Output the (x, y) coordinate of the center of the cell containing the given text.  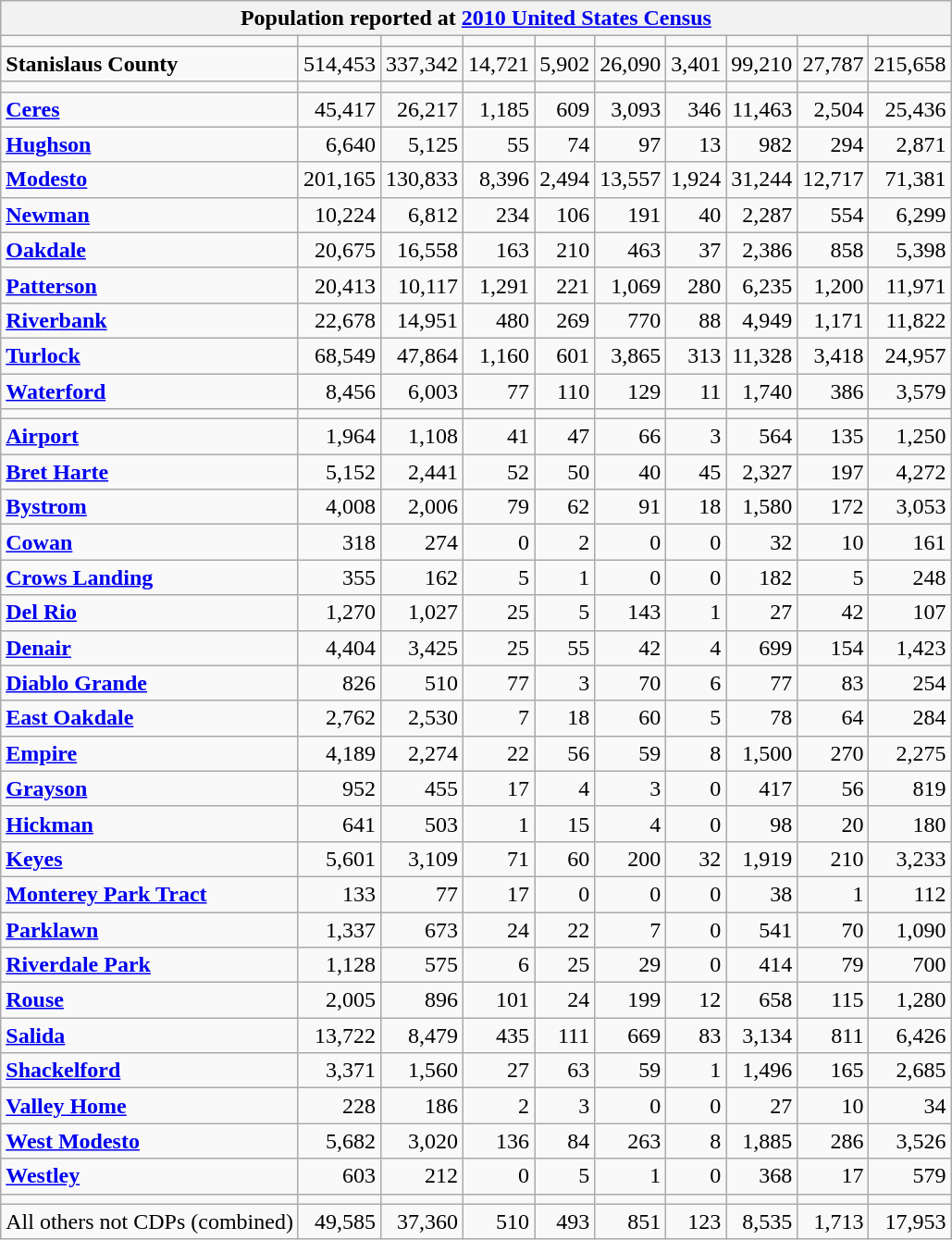
1,160 (500, 355)
199 (631, 1000)
Airport (150, 437)
463 (631, 250)
414 (762, 965)
254 (910, 683)
Population reported at 2010 United States Census (476, 19)
162 (422, 577)
609 (564, 109)
1,108 (422, 437)
952 (339, 788)
13,557 (631, 180)
982 (762, 144)
493 (564, 1221)
263 (631, 1141)
811 (833, 1035)
2,762 (339, 718)
20,413 (339, 285)
3,233 (910, 859)
286 (833, 1141)
4,272 (910, 472)
234 (500, 215)
Empire (150, 753)
6,812 (422, 215)
6,640 (339, 144)
215,658 (910, 64)
47 (564, 437)
52 (500, 472)
2,504 (833, 109)
355 (339, 577)
Bret Harte (150, 472)
4,008 (339, 507)
Hickman (150, 824)
2,441 (422, 472)
11,822 (910, 320)
1,027 (422, 613)
603 (339, 1176)
Salida (150, 1035)
4,189 (339, 753)
12,717 (833, 180)
274 (422, 542)
25,436 (910, 109)
1,924 (696, 180)
165 (833, 1071)
564 (762, 437)
3,093 (631, 109)
1,291 (500, 285)
1,580 (762, 507)
2,327 (762, 472)
Westley (150, 1176)
11,328 (762, 355)
2,005 (339, 1000)
88 (696, 320)
201,165 (339, 180)
1,200 (833, 285)
91 (631, 507)
3,020 (422, 1141)
5,152 (339, 472)
97 (631, 144)
111 (564, 1035)
Crows Landing (150, 577)
101 (500, 1000)
4,949 (762, 320)
Grayson (150, 788)
Riverdale Park (150, 965)
858 (833, 250)
182 (762, 577)
26,090 (631, 64)
2,871 (910, 144)
3,418 (833, 355)
Parklawn (150, 930)
601 (564, 355)
1,496 (762, 1071)
71,381 (910, 180)
2,006 (422, 507)
269 (564, 320)
3,425 (422, 648)
98 (762, 824)
3,053 (910, 507)
1,964 (339, 437)
8,456 (339, 391)
20,675 (339, 250)
99,210 (762, 64)
11,971 (910, 285)
Newman (150, 215)
5,601 (339, 859)
1,713 (833, 1221)
8,479 (422, 1035)
154 (833, 648)
Valley Home (150, 1106)
27,787 (833, 64)
503 (422, 824)
11 (696, 391)
5,398 (910, 250)
212 (422, 1176)
41 (500, 437)
1,185 (500, 109)
3,109 (422, 859)
Turlock (150, 355)
3,526 (910, 1141)
8,535 (762, 1221)
851 (631, 1221)
Waterford (150, 391)
337,342 (422, 64)
2,287 (762, 215)
658 (762, 1000)
1,919 (762, 859)
45,417 (339, 109)
313 (696, 355)
172 (833, 507)
1,337 (339, 930)
Riverbank (150, 320)
68,549 (339, 355)
129 (631, 391)
12 (696, 1000)
3,865 (631, 355)
248 (910, 577)
6,426 (910, 1035)
11,463 (762, 109)
368 (762, 1176)
13,722 (339, 1035)
106 (564, 215)
29 (631, 965)
575 (422, 965)
1,270 (339, 613)
34 (910, 1106)
386 (833, 391)
Cowan (150, 542)
20 (833, 824)
Monterey Park Tract (150, 894)
2,494 (564, 180)
186 (422, 1106)
50 (564, 472)
Ceres (150, 109)
1,423 (910, 648)
6,235 (762, 285)
197 (833, 472)
26,217 (422, 109)
14,951 (422, 320)
826 (339, 683)
10,224 (339, 215)
136 (500, 1141)
1,280 (910, 1000)
1,885 (762, 1141)
346 (696, 109)
115 (833, 1000)
East Oakdale (150, 718)
62 (564, 507)
Del Rio (150, 613)
770 (631, 320)
112 (910, 894)
480 (500, 320)
1,740 (762, 391)
1,560 (422, 1071)
455 (422, 788)
8,396 (500, 180)
133 (339, 894)
180 (910, 824)
West Modesto (150, 1141)
84 (564, 1141)
1,090 (910, 930)
270 (833, 753)
228 (339, 1106)
110 (564, 391)
435 (500, 1035)
3,579 (910, 391)
37,360 (422, 1221)
284 (910, 718)
15 (564, 824)
66 (631, 437)
669 (631, 1035)
123 (696, 1221)
130,833 (422, 180)
10,117 (422, 285)
514,453 (339, 64)
819 (910, 788)
1,171 (833, 320)
6,003 (422, 391)
221 (564, 285)
318 (339, 542)
Modesto (150, 180)
Oakdale (150, 250)
Diablo Grande (150, 683)
All others not CDPs (combined) (150, 1221)
294 (833, 144)
280 (696, 285)
24,957 (910, 355)
71 (500, 859)
37 (696, 250)
579 (910, 1176)
1,500 (762, 753)
673 (422, 930)
1,128 (339, 965)
22,678 (339, 320)
Hughson (150, 144)
74 (564, 144)
Patterson (150, 285)
2,386 (762, 250)
200 (631, 859)
Shackelford (150, 1071)
64 (833, 718)
3,371 (339, 1071)
2,275 (910, 753)
1,250 (910, 437)
Denair (150, 648)
Keyes (150, 859)
417 (762, 788)
31,244 (762, 180)
2,685 (910, 1071)
3,401 (696, 64)
641 (339, 824)
3,134 (762, 1035)
38 (762, 894)
14,721 (500, 64)
554 (833, 215)
699 (762, 648)
2,274 (422, 753)
5,902 (564, 64)
49,585 (339, 1221)
6,299 (910, 215)
Rouse (150, 1000)
191 (631, 215)
Bystrom (150, 507)
700 (910, 965)
107 (910, 613)
2,530 (422, 718)
78 (762, 718)
541 (762, 930)
4,404 (339, 648)
16,558 (422, 250)
135 (833, 437)
45 (696, 472)
5,682 (339, 1141)
13 (696, 144)
163 (500, 250)
896 (422, 1000)
1,069 (631, 285)
161 (910, 542)
47,864 (422, 355)
143 (631, 613)
5,125 (422, 144)
17,953 (910, 1221)
Stanislaus County (150, 64)
63 (564, 1071)
